Return [x, y] of the center of cell containing provided text 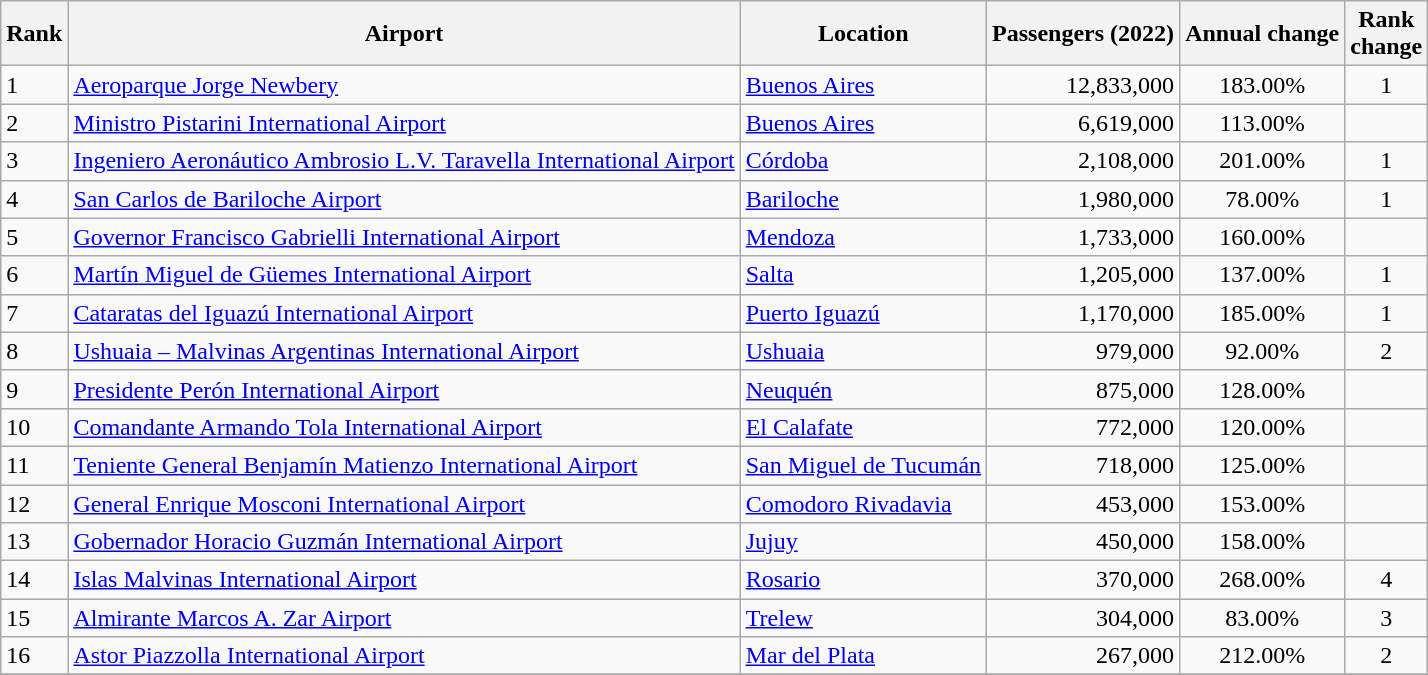
Neuquén [863, 389]
212.00% [1262, 656]
15 [34, 618]
Ministro Pistarini International Airport [404, 123]
11 [34, 465]
Airport [404, 34]
Ushuaia [863, 351]
12 [34, 503]
14 [34, 580]
Puerto Iguazú [863, 313]
453,000 [1084, 503]
Location [863, 34]
1,205,000 [1084, 275]
San Miguel de Tucumán [863, 465]
137.00% [1262, 275]
1,170,000 [1084, 313]
Cataratas del Iguazú International Airport [404, 313]
Comodoro Rivadavia [863, 503]
Presidente Perón International Airport [404, 389]
128.00% [1262, 389]
772,000 [1084, 427]
7 [34, 313]
Salta [863, 275]
Martín Miguel de Güemes International Airport [404, 275]
Annual change [1262, 34]
Rosario [863, 580]
Gobernador Horacio Guzmán International Airport [404, 542]
5 [34, 237]
Astor Piazzolla International Airport [404, 656]
267,000 [1084, 656]
1,980,000 [1084, 199]
875,000 [1084, 389]
Mendoza [863, 237]
Passengers (2022) [1084, 34]
718,000 [1084, 465]
979,000 [1084, 351]
13 [34, 542]
304,000 [1084, 618]
370,000 [1084, 580]
San Carlos de Bariloche Airport [404, 199]
268.00% [1262, 580]
113.00% [1262, 123]
6 [34, 275]
El Calafate [863, 427]
12,833,000 [1084, 85]
2,108,000 [1084, 161]
Comandante Armando Tola International Airport [404, 427]
201.00% [1262, 161]
Bariloche [863, 199]
125.00% [1262, 465]
160.00% [1262, 237]
10 [34, 427]
Aeroparque Jorge Newbery [404, 85]
Mar del Plata [863, 656]
Jujuy [863, 542]
83.00% [1262, 618]
Ushuaia – Malvinas Argentinas International Airport [404, 351]
120.00% [1262, 427]
Almirante Marcos A. Zar Airport [404, 618]
General Enrique Mosconi International Airport [404, 503]
Teniente General Benjamín Matienzo International Airport [404, 465]
Ingeniero Aeronáutico Ambrosio L.V. Taravella International Airport [404, 161]
153.00% [1262, 503]
6,619,000 [1084, 123]
9 [34, 389]
Governor Francisco Gabrielli International Airport [404, 237]
78.00% [1262, 199]
185.00% [1262, 313]
Rankchange [1386, 34]
Islas Malvinas International Airport [404, 580]
183.00% [1262, 85]
1,733,000 [1084, 237]
16 [34, 656]
Córdoba [863, 161]
Rank [34, 34]
450,000 [1084, 542]
92.00% [1262, 351]
Trelew [863, 618]
158.00% [1262, 542]
8 [34, 351]
